Locate the cell with the specified text and output its (X, Y) center coordinate. 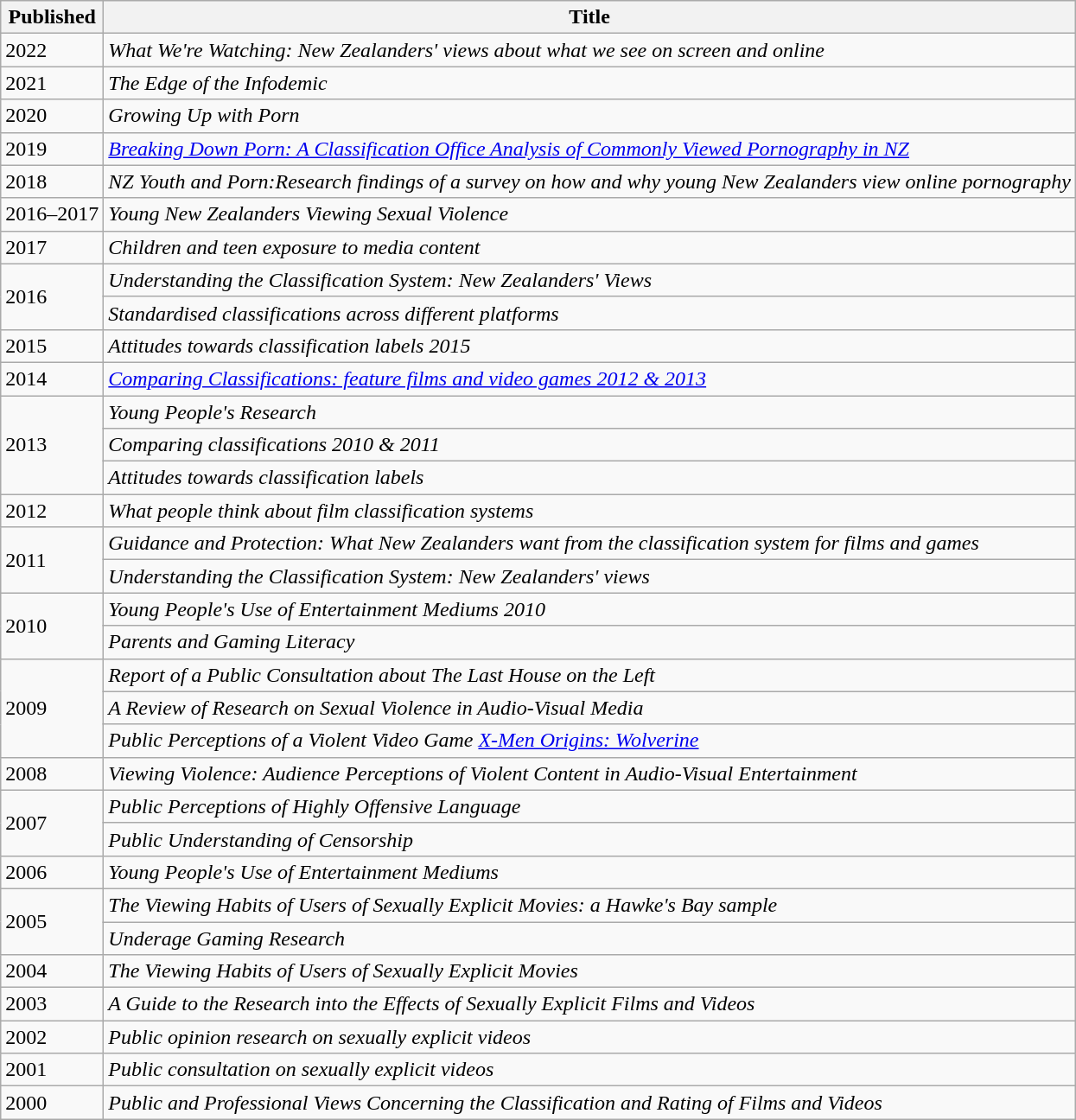
Growing Up with Porn (589, 116)
Attitudes towards classification labels (589, 478)
2022 (52, 50)
Title (589, 17)
2000 (52, 1103)
The Edge of the Infodemic (589, 83)
What people think about film classification systems (589, 511)
Public opinion research on sexually explicit videos (589, 1037)
Comparing Classifications: feature films and video games 2012 & 2013 (589, 379)
The Viewing Habits of Users of Sexually Explicit Movies (589, 971)
2003 (52, 1004)
Public and Professional Views Concerning the Classification and Rating of Films and Videos (589, 1103)
2004 (52, 971)
Young New Zealanders Viewing Sexual Violence (589, 214)
Public consultation on sexually explicit videos (589, 1070)
Children and teen exposure to media content (589, 247)
The Viewing Habits of Users of Sexually Explicit Movies: a Hawke's Bay sample (589, 905)
Comparing classifications 2010 & 2011 (589, 445)
Understanding the Classification System: New Zealanders' views (589, 576)
Standardised classifications across different platforms (589, 313)
2009 (52, 708)
A Guide to the Research into the Effects of Sexually Explicit Films and Videos (589, 1004)
Public Perceptions of a Violent Video Game X-Men Origins: Wolverine (589, 741)
Parents and Gaming Literacy (589, 642)
2018 (52, 181)
2007 (52, 823)
2016 (52, 296)
Understanding the Classification System: New Zealanders' Views (589, 280)
2021 (52, 83)
What We're Watching: New Zealanders' views about what we see on screen and online (589, 50)
Underage Gaming Research (589, 938)
A Review of Research on Sexual Violence in Audio-Visual Media (589, 708)
2012 (52, 511)
Young People's Use of Entertainment Mediums 2010 (589, 609)
Young People's Use of Entertainment Mediums (589, 872)
2006 (52, 872)
2014 (52, 379)
2001 (52, 1070)
Public Understanding of Censorship (589, 839)
2010 (52, 626)
Viewing Violence: Audience Perceptions of Violent Content in Audio-Visual Entertainment (589, 773)
2013 (52, 445)
Guidance and Protection: What New Zealanders want from the classification system for films and games (589, 544)
2017 (52, 247)
Attitudes towards classification labels 2015 (589, 346)
2020 (52, 116)
2005 (52, 921)
2008 (52, 773)
Young People's Research (589, 412)
2016–2017 (52, 214)
Report of a Public Consultation about The Last House on the Left (589, 675)
2002 (52, 1037)
2015 (52, 346)
2011 (52, 560)
Public Perceptions of Highly Offensive Language (589, 806)
NZ Youth and Porn:Research findings of a survey on how and why young New Zealanders view online pornography (589, 181)
2019 (52, 149)
Published (52, 17)
Breaking Down Porn: A Classification Office Analysis of Commonly Viewed Pornography in NZ (589, 149)
